From the cell containing the given text, extract its center point as (x, y) coordinate. 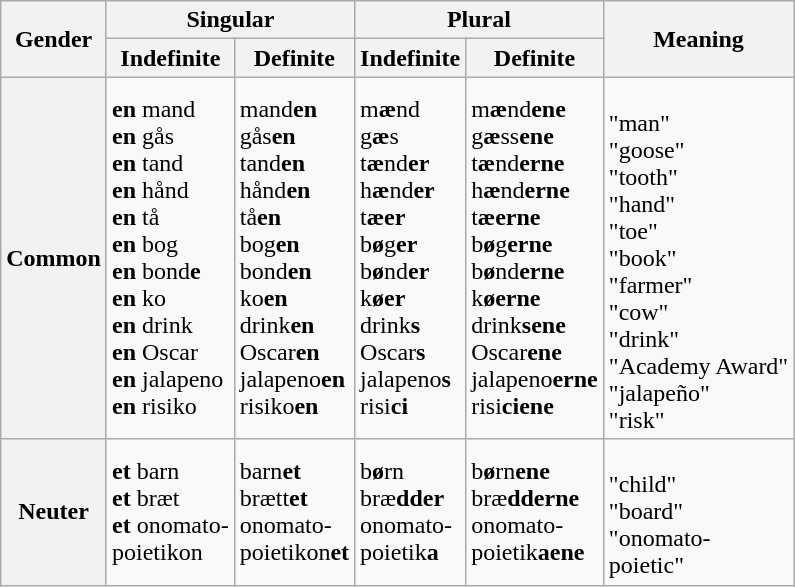
mændgæstænderhændertæerbøgerbønderkøerdrinksOscarsjalapenosrisici (410, 258)
Neuter (54, 512)
Common (54, 258)
"child""board""onomato-poietic" (698, 512)
Meaning (698, 39)
mandengåsentandenhåndentåenbogenbondenkoendrinkenOscarenjalapenoenrisikoen (294, 258)
"man""goose""tooth""hand""toe""book""farmer""cow""drink""Academy Award""jalapeño""risk" (698, 258)
Singular (230, 20)
børnenebrædderneonomato-poietikaene (535, 512)
et barnet brætet onomato-poietikon (170, 512)
børnbrædderonomato-poietika (410, 512)
Plural (480, 20)
barnetbrættetonomato-poietikonet (294, 512)
Gender (54, 39)
en manden gåsen tanden hånden tåen bogen bondeen koen drinken Oscaren jalapenoen risiko (170, 258)
mændenegæssenetændernehændernetæernebøgernebøndernekøernedrinkseneOscarenejalapenoernerisiciene (535, 258)
